Scan for the cell matching the given text and deliver its (x, y) coordinate at center. 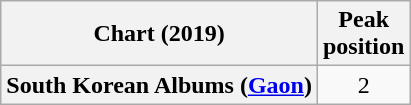
Chart (2019) (160, 34)
2 (363, 85)
South Korean Albums (Gaon) (160, 85)
Peakposition (363, 34)
